Search for the cell housing the specified text and yield its [x, y] center coordinate. 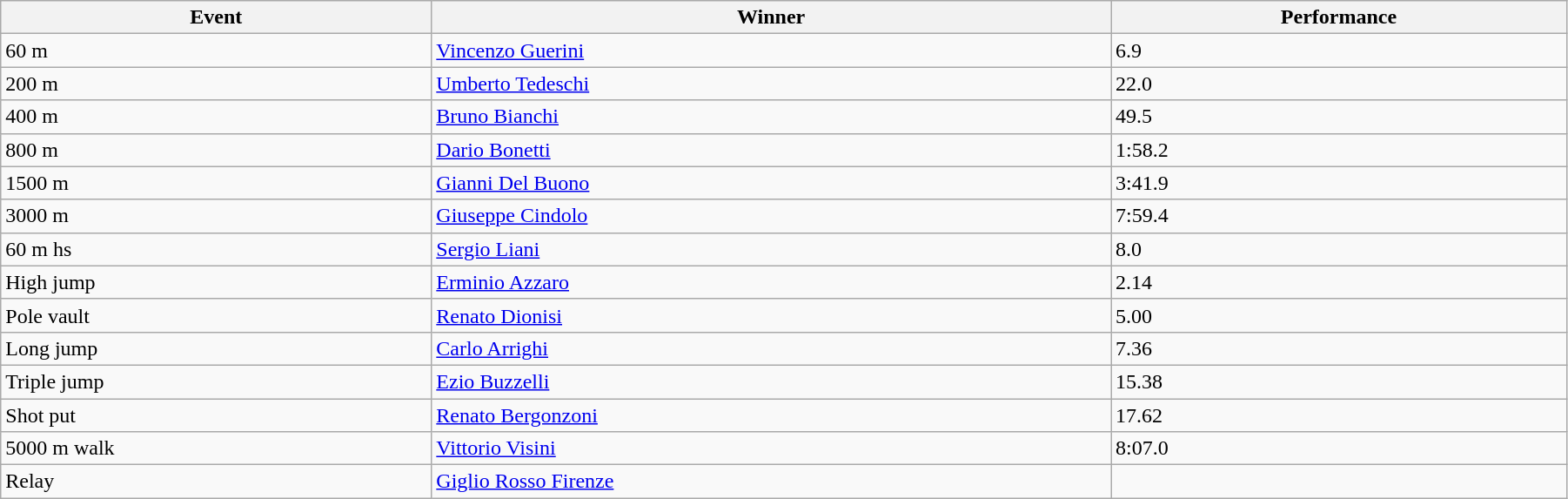
17.62 [1338, 415]
7:59.4 [1338, 216]
Ezio Buzzelli [771, 381]
Shot put [216, 415]
Giuseppe Cindolo [771, 216]
Erminio Azzaro [771, 282]
Triple jump [216, 381]
1500 m [216, 183]
Renato Dionisi [771, 315]
2.14 [1338, 282]
7.36 [1338, 348]
Winner [771, 17]
5000 m walk [216, 448]
Relay [216, 482]
Renato Bergonzoni [771, 415]
15.38 [1338, 381]
Performance [1338, 17]
Sergio Liani [771, 249]
Gianni Del Buono [771, 183]
60 m hs [216, 249]
Giglio Rosso Firenze [771, 482]
Vittorio Visini [771, 448]
8.0 [1338, 249]
Event [216, 17]
3:41.9 [1338, 183]
1:58.2 [1338, 150]
Dario Bonetti [771, 150]
High jump [216, 282]
60 m [216, 51]
3000 m [216, 216]
800 m [216, 150]
8:07.0 [1338, 448]
Pole vault [216, 315]
5.00 [1338, 315]
Vincenzo Guerini [771, 51]
Carlo Arrighi [771, 348]
6.9 [1338, 51]
22.0 [1338, 84]
200 m [216, 84]
Bruno Bianchi [771, 117]
49.5 [1338, 117]
400 m [216, 117]
Umberto Tedeschi [771, 84]
Long jump [216, 348]
